Capture the cell that displays the provided text and extract its (x, y) central coordinate. 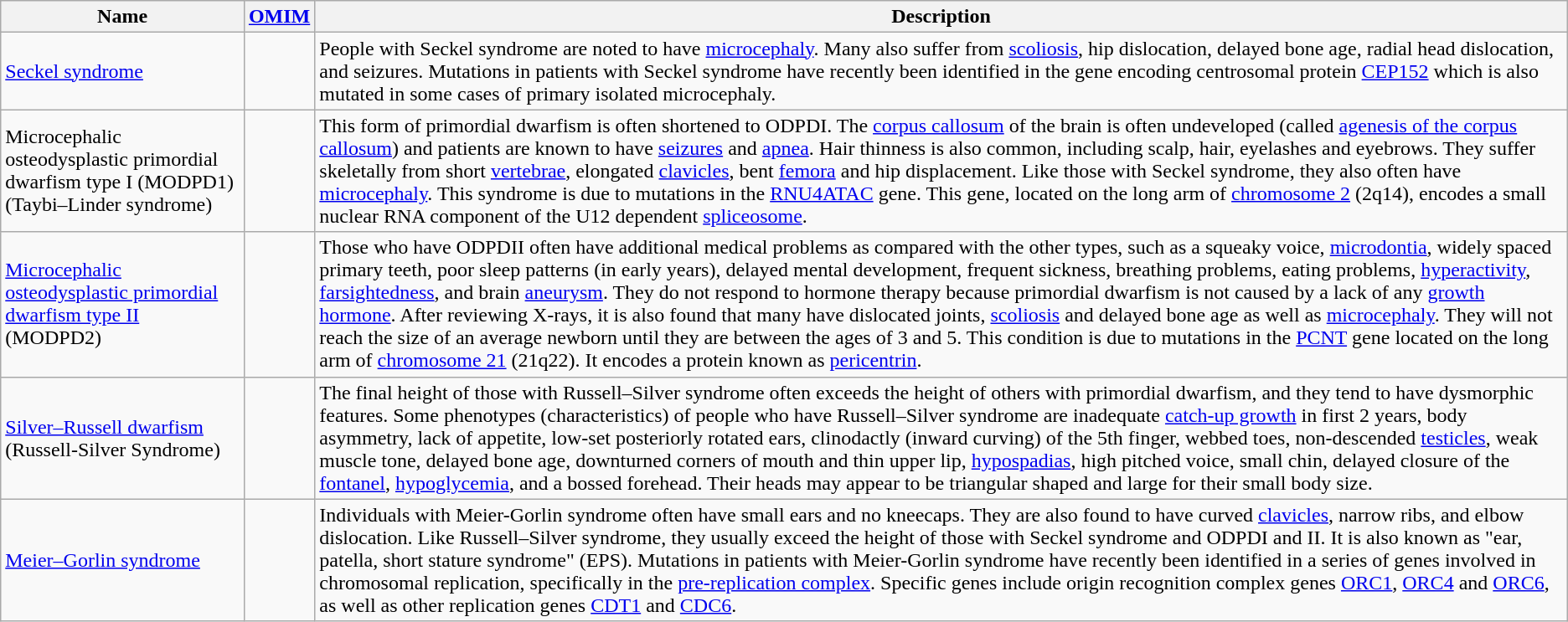
Meier–Gorlin syndrome (122, 560)
Seckel syndrome (122, 71)
Microcephalic osteodysplastic primordial dwarfism type II (MODPD2) (122, 305)
Silver–Russell dwarfism (Russell-Silver Syndrome) (122, 438)
Description (941, 17)
OMIM (279, 17)
Name (122, 17)
Microcephalic osteodysplastic primordial dwarfism type I (MODPD1) (Taybi–Linder syndrome) (122, 171)
